For the text-containing cell, return its midpoint in (x, y) coordinate format. 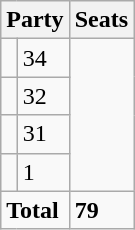
1 (43, 172)
Seats (101, 20)
Total (35, 210)
31 (43, 134)
79 (101, 210)
34 (43, 58)
Party (35, 20)
32 (43, 96)
